Detect which cell encompasses the target text, then output its (x, y) center coordinate. 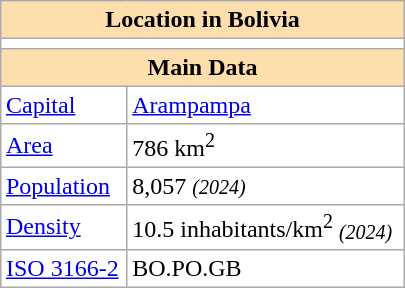
Capital (64, 105)
Population (64, 187)
Area (64, 146)
ISO 3166-2 (64, 268)
Location in Bolivia (203, 20)
Main Data (203, 68)
Arampampa (266, 105)
BO.PO.GB (266, 268)
8,057 (2024) (266, 187)
10.5 inhabitants/km2 (2024) (266, 227)
786 km2 (266, 146)
Density (64, 227)
